Return (x, y) of the center of cell containing provided text 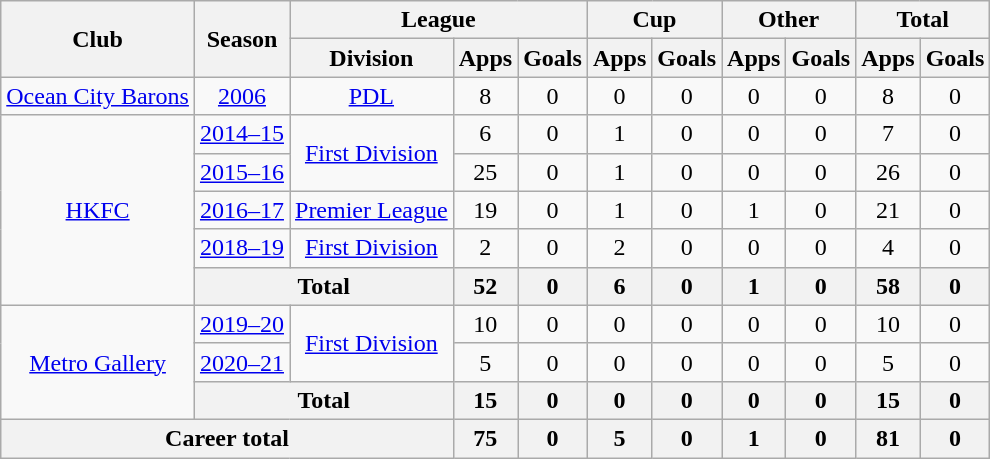
Metro Gallery (98, 362)
21 (888, 210)
7 (888, 134)
Other (789, 20)
2006 (242, 96)
League (439, 20)
2015–16 (242, 172)
Season (242, 39)
2020–21 (242, 362)
Cup (654, 20)
26 (888, 172)
2016–17 (242, 210)
25 (485, 172)
52 (485, 286)
Ocean City Barons (98, 96)
19 (485, 210)
58 (888, 286)
Career total (227, 438)
Club (98, 39)
2014–15 (242, 134)
2019–20 (242, 324)
Division (372, 58)
Premier League (372, 210)
4 (888, 248)
HKFC (98, 210)
PDL (372, 96)
2018–19 (242, 248)
75 (485, 438)
81 (888, 438)
